Scan for the cell matching the given text and deliver its (X, Y) coordinate at center. 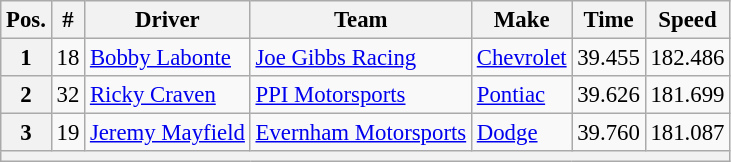
39.760 (608, 133)
19 (68, 133)
Pos. (26, 20)
181.087 (688, 133)
39.455 (608, 58)
18 (68, 58)
Driver (168, 20)
Make (521, 20)
39.626 (608, 95)
Joe Gibbs Racing (360, 58)
# (68, 20)
Team (360, 20)
1 (26, 58)
Chevrolet (521, 58)
Jeremy Mayfield (168, 133)
Pontiac (521, 95)
Time (608, 20)
2 (26, 95)
Dodge (521, 133)
182.486 (688, 58)
Ricky Craven (168, 95)
Bobby Labonte (168, 58)
181.699 (688, 95)
Speed (688, 20)
PPI Motorsports (360, 95)
32 (68, 95)
3 (26, 133)
Evernham Motorsports (360, 133)
